Locate the cell with the specified text and output its (X, Y) center coordinate. 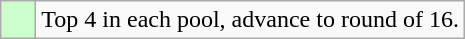
Top 4 in each pool, advance to round of 16. (250, 20)
